Capture the cell that displays the provided text and extract its [x, y] central coordinate. 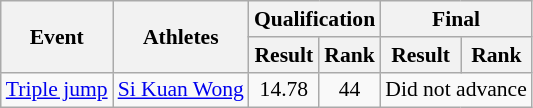
Event [57, 36]
44 [350, 90]
Final [456, 19]
Si Kuan Wong [181, 90]
Qualification [314, 19]
Athletes [181, 36]
Did not advance [456, 90]
14.78 [284, 90]
Triple jump [57, 90]
